Pinpoint the cell where the given text exists, returning its (x, y) midpoint coordinate. 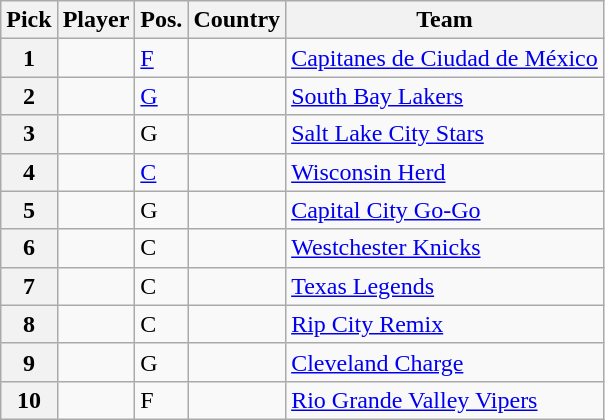
Pos. (162, 20)
10 (29, 400)
Rio Grande Valley Vipers (445, 400)
Capital City Go-Go (445, 210)
1 (29, 58)
4 (29, 172)
South Bay Lakers (445, 96)
Cleveland Charge (445, 362)
Salt Lake City Stars (445, 134)
9 (29, 362)
Capitanes de Ciudad de México (445, 58)
Country (237, 20)
5 (29, 210)
Texas Legends (445, 286)
2 (29, 96)
3 (29, 134)
6 (29, 248)
Westchester Knicks (445, 248)
Rip City Remix (445, 324)
8 (29, 324)
Wisconsin Herd (445, 172)
Pick (29, 20)
7 (29, 286)
Player (96, 20)
Team (445, 20)
